Detect which cell encompasses the target text, then output its (X, Y) center coordinate. 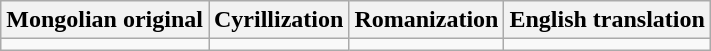
Cyrillization (278, 20)
English translation (607, 20)
Mongolian original (105, 20)
Romanization (426, 20)
